Locate the cell with the specified text and output its [X, Y] center coordinate. 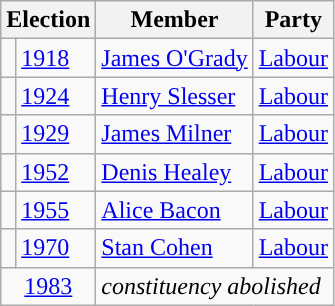
Denis Healey [174, 172]
1983 [48, 286]
Stan Cohen [174, 248]
1952 [56, 172]
Alice Bacon [174, 210]
1970 [56, 248]
James O'Grady [174, 58]
1955 [56, 210]
Election [48, 20]
1924 [56, 96]
1929 [56, 134]
Member [174, 20]
1918 [56, 58]
Party [293, 20]
constituency abolished [215, 286]
Henry Slesser [174, 96]
James Milner [174, 134]
